Search for the cell housing the specified text and yield its (X, Y) center coordinate. 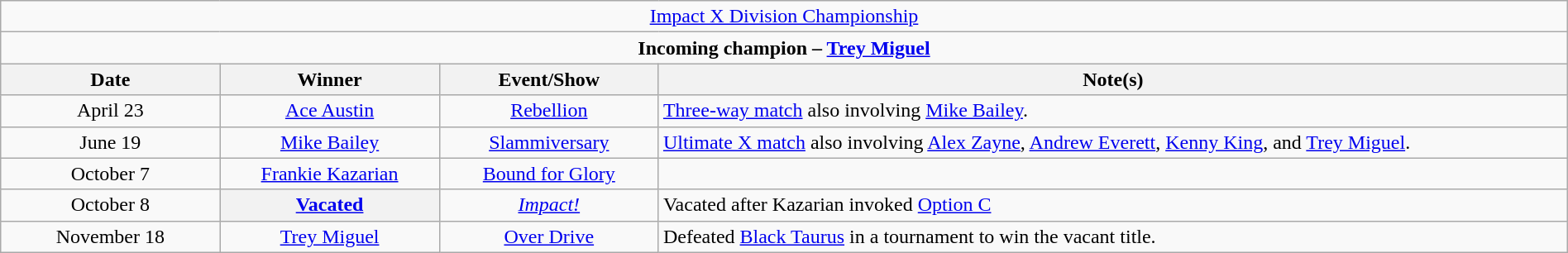
Three-way match also involving Mike Bailey. (1113, 111)
Over Drive (549, 236)
April 23 (111, 111)
Bound for Glory (549, 174)
October 7 (111, 174)
Ultimate X match also involving Alex Zayne, Andrew Everett, Kenny King, and Trey Miguel. (1113, 142)
Winner (329, 79)
June 19 (111, 142)
Rebellion (549, 111)
Date (111, 79)
Impact! (549, 205)
Incoming champion – Trey Miguel (784, 48)
Event/Show (549, 79)
October 8 (111, 205)
Mike Bailey (329, 142)
Impact X Division Championship (784, 17)
Defeated Black Taurus in a tournament to win the vacant title. (1113, 236)
November 18 (111, 236)
Slammiversary (549, 142)
Frankie Kazarian (329, 174)
Vacated after Kazarian invoked Option C (1113, 205)
Vacated (329, 205)
Trey Miguel (329, 236)
Note(s) (1113, 79)
Ace Austin (329, 111)
